Output the (x, y) coordinate of the center of the cell containing the given text.  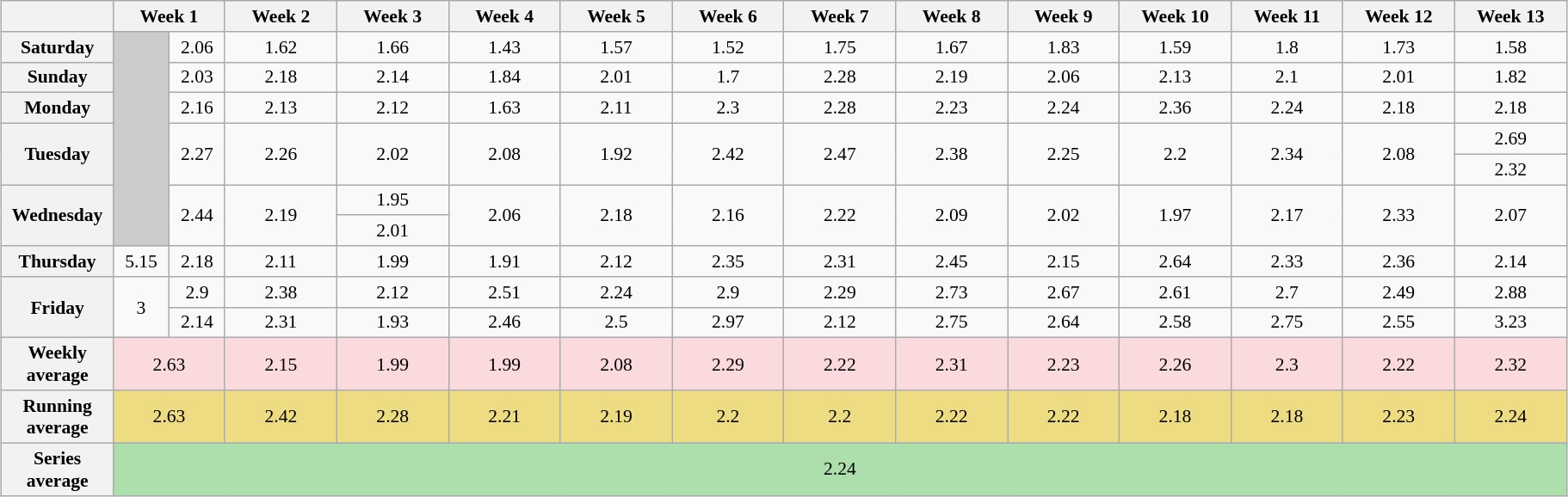
2.51 (504, 292)
Week 9 (1064, 16)
2.45 (952, 261)
1.59 (1176, 47)
1.75 (840, 47)
Week 8 (952, 16)
Tuesday (58, 155)
1.43 (504, 47)
1.95 (392, 200)
2.17 (1287, 215)
Week 6 (728, 16)
Week 2 (281, 16)
Wednesday (58, 215)
2.69 (1510, 139)
Week 1 (170, 16)
Week 10 (1176, 16)
2.49 (1398, 292)
2.09 (952, 215)
1.7 (728, 77)
2.21 (504, 416)
2.35 (728, 261)
Week 7 (840, 16)
Monday (58, 108)
Friday (58, 308)
1.83 (1064, 47)
1.92 (616, 155)
1.67 (952, 47)
2.27 (196, 155)
1.58 (1510, 47)
1.63 (504, 108)
2.44 (196, 215)
Weeklyaverage (58, 365)
Runningaverage (58, 416)
Seriesaverage (58, 469)
5.15 (141, 261)
1.82 (1510, 77)
1.84 (504, 77)
2.61 (1176, 292)
2.67 (1064, 292)
3.23 (1510, 322)
2.73 (952, 292)
2.1 (1287, 77)
1.57 (616, 47)
1.93 (392, 322)
2.5 (616, 322)
Week 5 (616, 16)
2.25 (1064, 155)
2.46 (504, 322)
2.47 (840, 155)
Week 12 (1398, 16)
2.34 (1287, 155)
1.8 (1287, 47)
2.97 (728, 322)
Week 4 (504, 16)
Week 11 (1287, 16)
2.7 (1287, 292)
2.58 (1176, 322)
Week 13 (1510, 16)
1.66 (392, 47)
Sunday (58, 77)
Thursday (58, 261)
3 (141, 308)
1.62 (281, 47)
1.73 (1398, 47)
1.97 (1176, 215)
2.55 (1398, 322)
2.03 (196, 77)
2.07 (1510, 215)
Saturday (58, 47)
1.52 (728, 47)
1.91 (504, 261)
2.88 (1510, 292)
Week 3 (392, 16)
